Capture the cell that displays the provided text and extract its [X, Y] central coordinate. 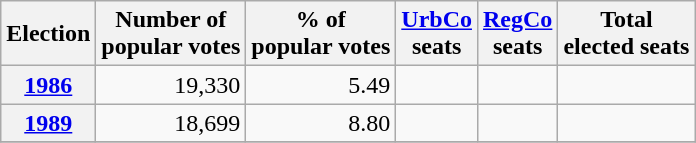
RegCoseats [517, 34]
8.80 [321, 123]
19,330 [171, 85]
5.49 [321, 85]
Election [48, 34]
Number ofpopular votes [171, 34]
UrbCoseats [437, 34]
Totalelected seats [626, 34]
1986 [48, 85]
1989 [48, 123]
% ofpopular votes [321, 34]
18,699 [171, 123]
